Pinpoint the cell where the given text exists, returning its (X, Y) midpoint coordinate. 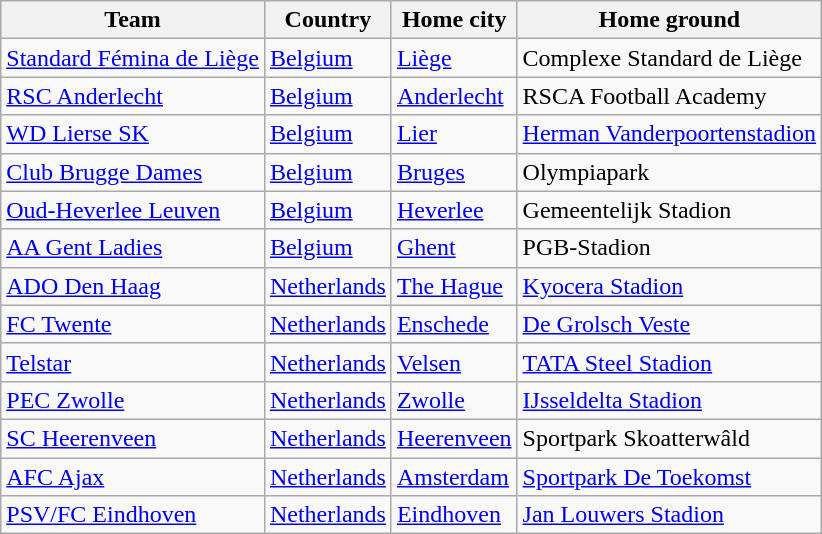
Home ground (670, 20)
RSC Anderlecht (133, 96)
Complexe Standard de Liège (670, 58)
Country (328, 20)
Sportpark Skoatterwâld (670, 438)
Gemeentelijk Stadion (670, 210)
De Grolsch Veste (670, 324)
Team (133, 20)
Sportpark De Toekomst (670, 477)
ADO Den Haag (133, 286)
Liège (454, 58)
WD Lierse SK (133, 134)
Enschede (454, 324)
Heverlee (454, 210)
Oud-Heverlee Leuven (133, 210)
Heerenveen (454, 438)
AFC Ajax (133, 477)
Amsterdam (454, 477)
Anderlecht (454, 96)
Standard Fémina de Liège (133, 58)
Olympiapark (670, 172)
PGB-Stadion (670, 248)
Kyocera Stadion (670, 286)
Velsen (454, 362)
Lier (454, 134)
Herman Vanderpoortenstadion (670, 134)
AA Gent Ladies (133, 248)
Home city (454, 20)
IJsseldelta Stadion (670, 400)
RSCA Football Academy (670, 96)
Ghent (454, 248)
Eindhoven (454, 515)
The Hague (454, 286)
Telstar (133, 362)
TATA Steel Stadion (670, 362)
SC Heerenveen (133, 438)
Bruges (454, 172)
PSV/FC Eindhoven (133, 515)
FC Twente (133, 324)
PEC Zwolle (133, 400)
Zwolle (454, 400)
Club Brugge Dames (133, 172)
Jan Louwers Stadion (670, 515)
